Pinpoint the cell where the given text exists, returning its (x, y) midpoint coordinate. 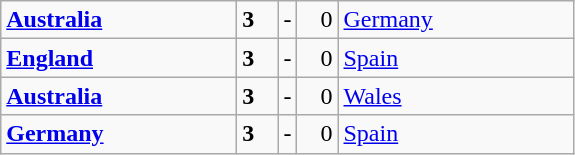
Wales (456, 96)
England (119, 58)
